Detect which cell encompasses the target text, then output its [x, y] center coordinate. 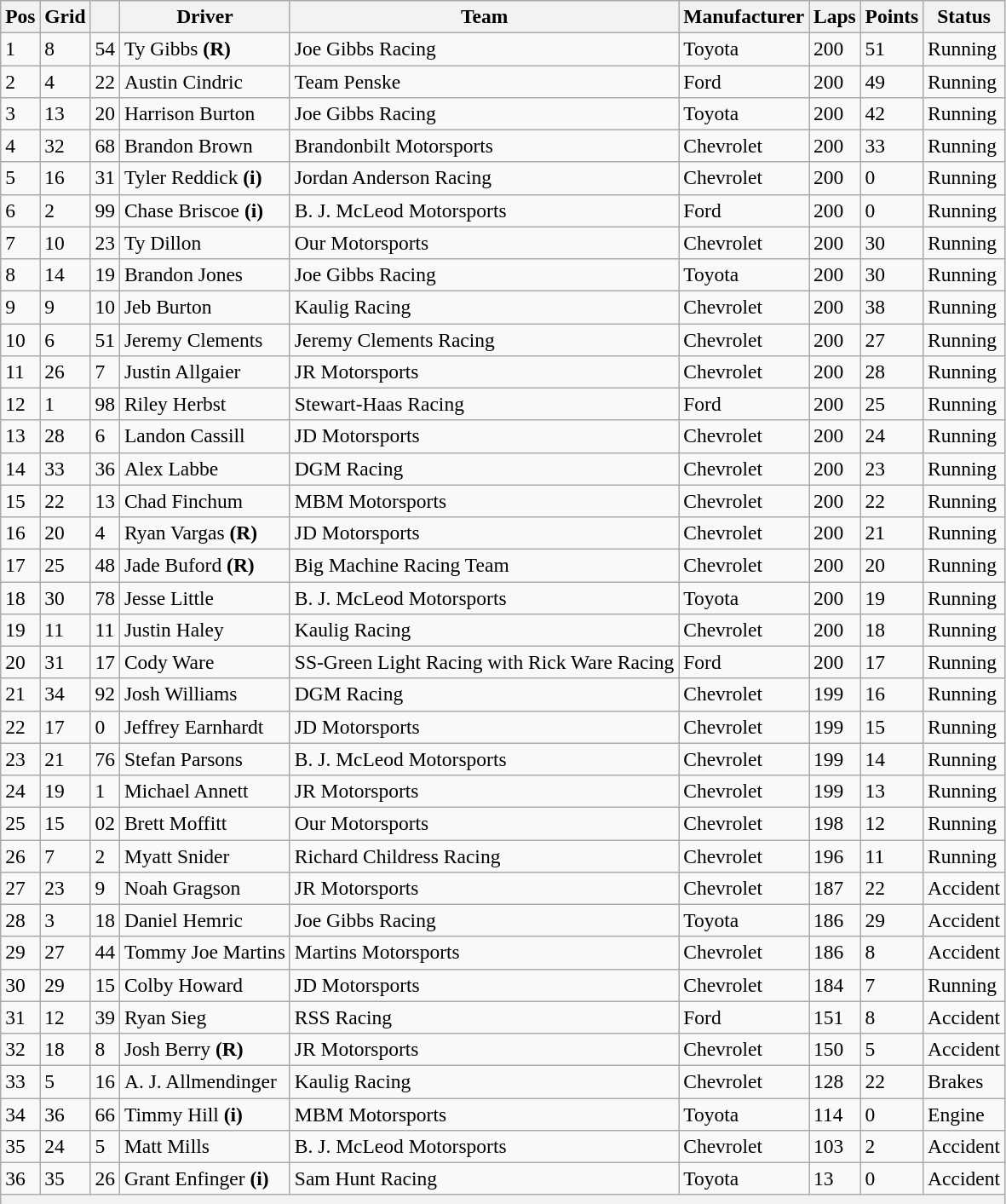
Jeremy Clements Racing [484, 339]
Team [484, 16]
RSS Racing [484, 1017]
128 [835, 1081]
Manufacturer [744, 16]
Brandon Brown [204, 146]
Grant Enfinger (i) [204, 1178]
150 [835, 1049]
196 [835, 855]
Jeremy Clements [204, 339]
Engine [964, 1114]
SS-Green Light Racing with Rick Ware Racing [484, 662]
Tommy Joe Martins [204, 953]
Landon Cassill [204, 436]
Sam Hunt Racing [484, 1178]
54 [105, 49]
Jade Buford (R) [204, 565]
98 [105, 404]
187 [835, 888]
Brandonbilt Motorsports [484, 146]
198 [835, 823]
Ryan Vargas (R) [204, 533]
39 [105, 1017]
Riley Herbst [204, 404]
Brett Moffitt [204, 823]
Status [964, 16]
Matt Mills [204, 1146]
Harrison Burton [204, 113]
68 [105, 146]
Ryan Sieg [204, 1017]
Stewart-Haas Racing [484, 404]
Timmy Hill (i) [204, 1114]
92 [105, 694]
151 [835, 1017]
76 [105, 759]
Grid [65, 16]
Team Penske [484, 81]
42 [892, 113]
Josh Williams [204, 694]
78 [105, 597]
Jordan Anderson Racing [484, 178]
Josh Berry (R) [204, 1049]
44 [105, 953]
Jesse Little [204, 597]
Michael Annett [204, 791]
Martins Motorsports [484, 953]
Chase Briscoe (i) [204, 210]
66 [105, 1114]
Richard Childress Racing [484, 855]
Brandon Jones [204, 274]
184 [835, 985]
Brakes [964, 1081]
48 [105, 565]
Justin Allgaier [204, 372]
Chad Finchum [204, 501]
99 [105, 210]
Noah Gragson [204, 888]
Ty Dillon [204, 243]
Daniel Hemric [204, 920]
A. J. Allmendinger [204, 1081]
Driver [204, 16]
Justin Haley [204, 630]
Austin Cindric [204, 81]
Laps [835, 16]
Tyler Reddick (i) [204, 178]
Alex Labbe [204, 469]
Colby Howard [204, 985]
114 [835, 1114]
Jeb Burton [204, 307]
Pos [20, 16]
49 [892, 81]
Jeffrey Earnhardt [204, 727]
Big Machine Racing Team [484, 565]
Myatt Snider [204, 855]
Points [892, 16]
Stefan Parsons [204, 759]
38 [892, 307]
Ty Gibbs (R) [204, 49]
02 [105, 823]
103 [835, 1146]
Cody Ware [204, 662]
